Extract the [x, y] coordinate from the center of the cell holding the provided text.  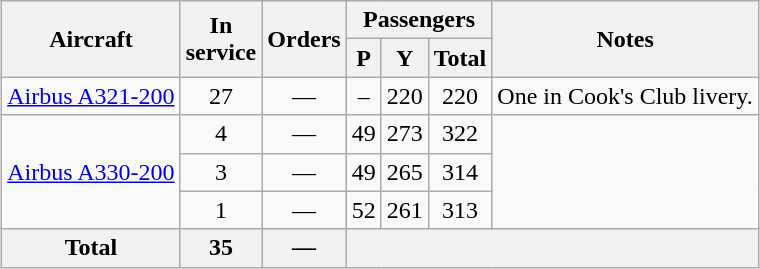
Orders [304, 39]
313 [460, 210]
One in Cook's Club livery. [625, 96]
1 [221, 210]
Y [404, 58]
4 [221, 134]
3 [221, 172]
Aircraft [91, 39]
322 [460, 134]
314 [460, 172]
Airbus A321-200 [91, 96]
52 [364, 210]
261 [404, 210]
273 [404, 134]
– [364, 96]
265 [404, 172]
Passengers [419, 20]
Airbus A330-200 [91, 172]
P [364, 58]
35 [221, 248]
Notes [625, 39]
In service [221, 39]
27 [221, 96]
